Scan for the cell matching the given text and deliver its (X, Y) coordinate at center. 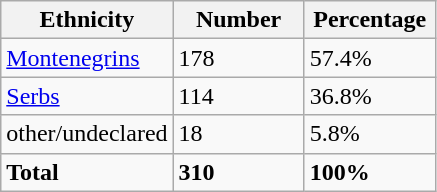
Montenegrins (87, 58)
18 (238, 134)
Total (87, 172)
310 (238, 172)
Serbs (87, 96)
other/undeclared (87, 134)
100% (370, 172)
36.8% (370, 96)
114 (238, 96)
Number (238, 20)
Ethnicity (87, 20)
5.8% (370, 134)
Percentage (370, 20)
57.4% (370, 58)
178 (238, 58)
